For the text-containing cell, return its midpoint in (x, y) coordinate format. 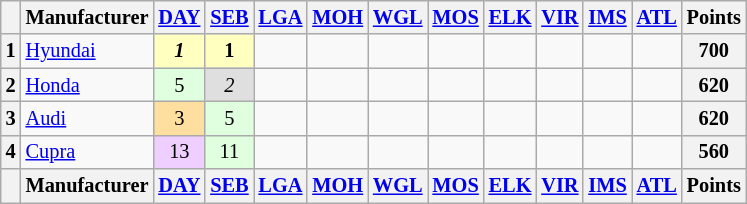
13 (179, 152)
700 (714, 51)
Audi (88, 118)
Hyundai (88, 51)
4 (11, 152)
560 (714, 152)
Honda (88, 85)
Cupra (88, 152)
11 (229, 152)
